Detect which cell encompasses the target text, then output its [x, y] center coordinate. 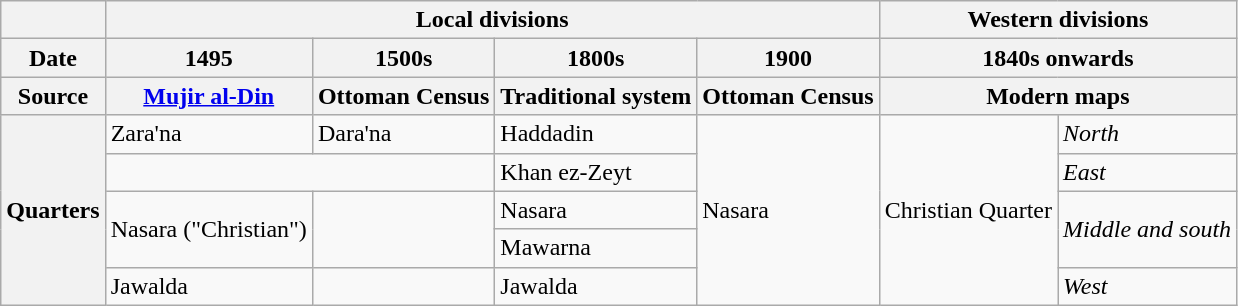
Khan ez-Zeyt [596, 172]
1500s [403, 58]
Source [53, 96]
East [1148, 172]
Dara'na [403, 134]
Nasara ("Christian") [208, 229]
Date [53, 58]
Mujir al-Din [208, 96]
Western divisions [1058, 20]
North [1148, 134]
Mawarna [596, 248]
Traditional system [596, 96]
Local divisions [492, 20]
Christian Quarter [968, 210]
Zara'na [208, 134]
Modern maps [1058, 96]
1495 [208, 58]
1800s [596, 58]
1900 [788, 58]
Haddadin [596, 134]
1840s onwards [1058, 58]
Middle and south [1148, 229]
West [1148, 286]
Quarters [53, 210]
